Extract the [x, y] coordinate from the center of the cell holding the provided text.  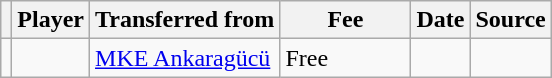
Transferred from [185, 20]
Player [51, 20]
Free [346, 58]
Source [510, 20]
Date [440, 20]
Fee [346, 20]
MKE Ankaragücü [185, 58]
